Return the (x, y) coordinate for the center point of the cell that contains the specified text.  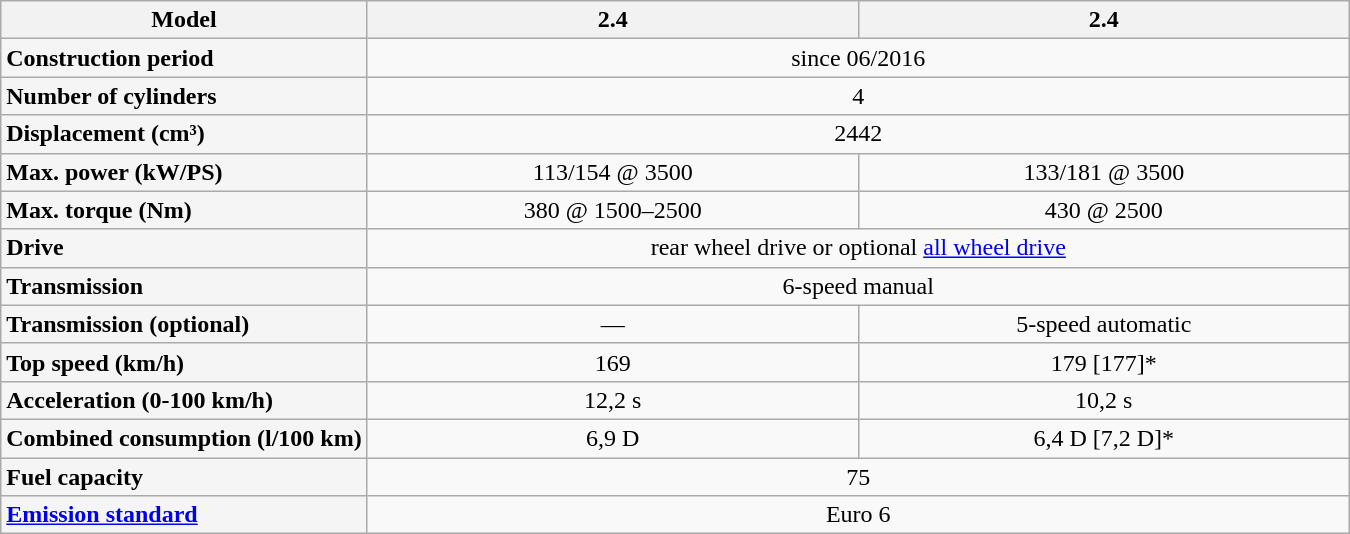
380 @ 1500–2500 (612, 210)
6,4 D [7,2 D]* (1104, 438)
6-speed manual (858, 286)
Transmission (optional) (184, 324)
12,2 s (612, 400)
6,9 D (612, 438)
Acceleration (0-100 km/h) (184, 400)
Number of cylinders (184, 96)
Max. torque (Nm) (184, 210)
Construction period (184, 58)
Transmission (184, 286)
430 @ 2500 (1104, 210)
Euro 6 (858, 515)
Emission standard (184, 515)
Drive (184, 248)
— (612, 324)
179 [177]* (1104, 362)
169 (612, 362)
Model (184, 20)
since 06/2016 (858, 58)
Fuel capacity (184, 477)
5-speed automatic (1104, 324)
75 (858, 477)
rear wheel drive or optional all wheel drive (858, 248)
113/154 @ 3500 (612, 172)
Combined consumption (l/100 km) (184, 438)
133/181 @ 3500 (1104, 172)
4 (858, 96)
Displacement (cm³) (184, 134)
Max. power (kW/PS) (184, 172)
2442 (858, 134)
10,2 s (1104, 400)
Top speed (km/h) (184, 362)
